Extract the (X, Y) coordinate from the center of the cell holding the provided text.  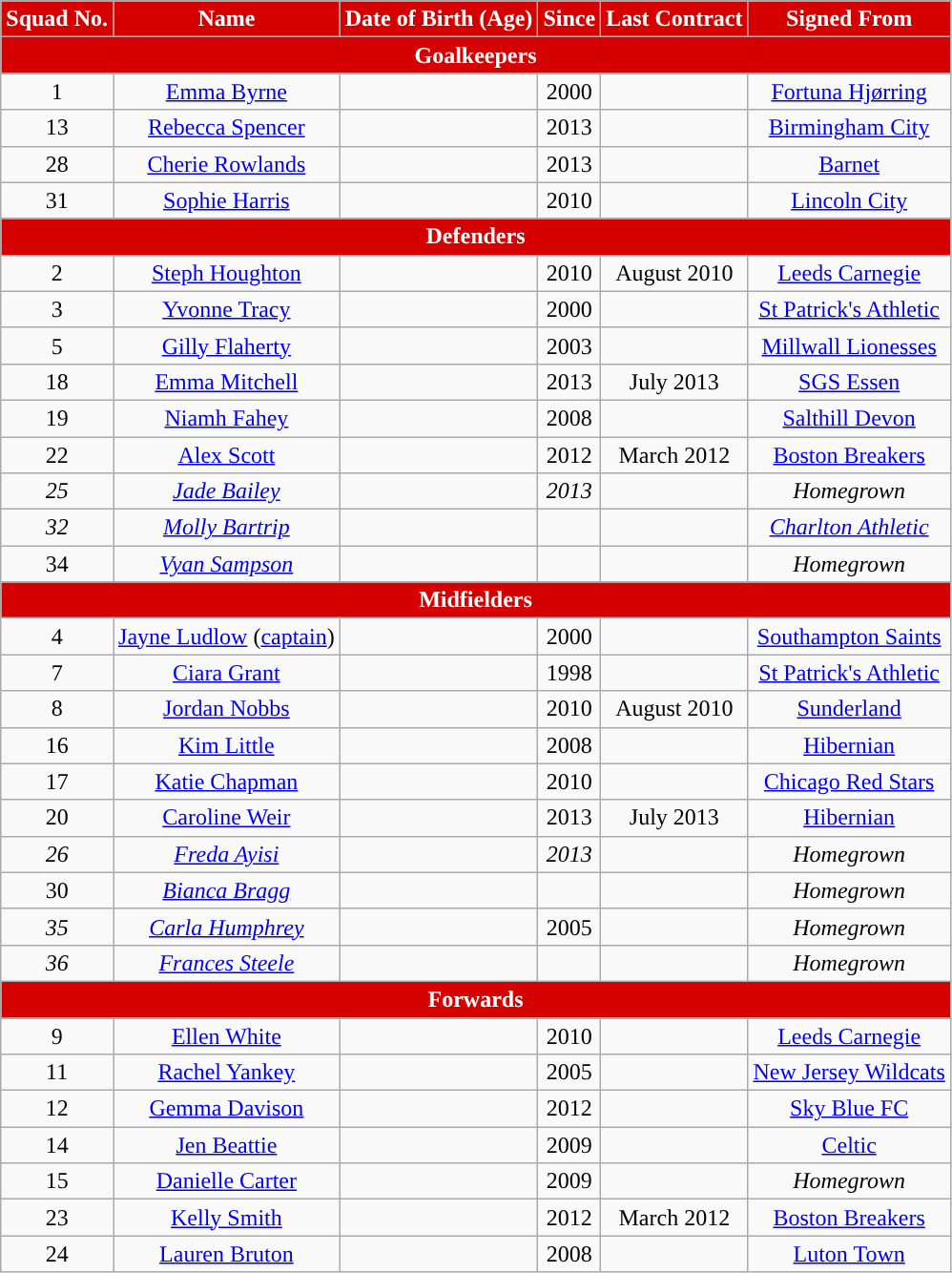
Sophie Harris (227, 200)
Freda Ayisi (227, 854)
23 (57, 1218)
Chicago Red Stars (849, 782)
16 (57, 745)
Vyan Sampson (227, 564)
28 (57, 164)
Date of Birth (Age) (439, 19)
Bianca Bragg (227, 890)
1998 (569, 673)
Molly Bartrip (227, 528)
Gemma Davison (227, 1109)
Birmingham City (849, 128)
11 (57, 1073)
Niamh Fahey (227, 418)
8 (57, 709)
Sunderland (849, 709)
Fortuna Hjørring (849, 92)
Gilly Flaherty (227, 345)
Katie Chapman (227, 782)
Luton Town (849, 1254)
Lauren Bruton (227, 1254)
18 (57, 382)
26 (57, 854)
2 (57, 273)
19 (57, 418)
35 (57, 927)
13 (57, 128)
32 (57, 528)
Kim Little (227, 745)
Steph Houghton (227, 273)
Emma Mitchell (227, 382)
14 (57, 1145)
25 (57, 491)
22 (57, 455)
Jade Bailey (227, 491)
Emma Byrne (227, 92)
12 (57, 1109)
Midfielders (476, 600)
SGS Essen (849, 382)
24 (57, 1254)
Lincoln City (849, 200)
Charlton Athletic (849, 528)
31 (57, 200)
2003 (569, 345)
Rachel Yankey (227, 1073)
30 (57, 890)
Alex Scott (227, 455)
Celtic (849, 1145)
Salthill Devon (849, 418)
Signed From (849, 19)
Goalkeepers (476, 55)
7 (57, 673)
4 (57, 636)
Squad No. (57, 19)
Millwall Lionesses (849, 345)
34 (57, 564)
Last Contract (674, 19)
Frances Steele (227, 963)
Jen Beattie (227, 1145)
Jordan Nobbs (227, 709)
Cherie Rowlands (227, 164)
9 (57, 1035)
20 (57, 818)
Southampton Saints (849, 636)
5 (57, 345)
Kelly Smith (227, 1218)
1 (57, 92)
Danielle Carter (227, 1181)
Defenders (476, 237)
Rebecca Spencer (227, 128)
Carla Humphrey (227, 927)
Forwards (476, 999)
3 (57, 309)
Name (227, 19)
36 (57, 963)
Jayne Ludlow (captain) (227, 636)
Sky Blue FC (849, 1109)
Caroline Weir (227, 818)
New Jersey Wildcats (849, 1073)
Yvonne Tracy (227, 309)
15 (57, 1181)
Since (569, 19)
Ellen White (227, 1035)
Ciara Grant (227, 673)
17 (57, 782)
Barnet (849, 164)
